Provide the (X, Y) coordinate of the cell's center where the given text is located.  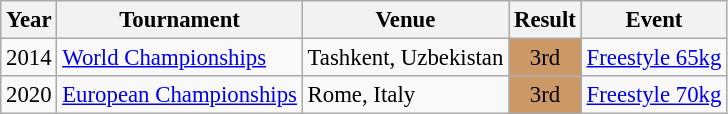
Venue (405, 20)
Freestyle 70kg (654, 95)
Tournament (180, 20)
Event (654, 20)
Result (546, 20)
European Championships (180, 95)
Tashkent, Uzbekistan (405, 58)
World Championships (180, 58)
2020 (29, 95)
Freestyle 65kg (654, 58)
Rome, Italy (405, 95)
Year (29, 20)
2014 (29, 58)
